Extract the [X, Y] coordinate from the center of the cell holding the provided text.  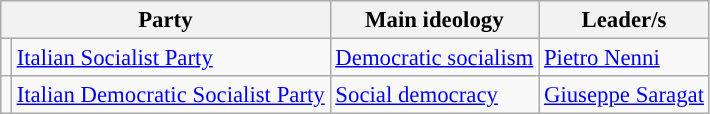
Giuseppe Saragat [624, 95]
Democratic socialism [434, 58]
Main ideology [434, 20]
Leader/s [624, 20]
Party [166, 20]
Social democracy [434, 95]
Italian Democratic Socialist Party [170, 95]
Italian Socialist Party [170, 58]
Pietro Nenni [624, 58]
